Provide the (x, y) coordinate of the cell's center where the given text is located.  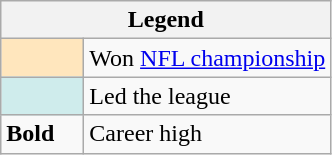
Legend (166, 20)
Won NFL championship (208, 58)
Bold (42, 134)
Career high (208, 134)
Led the league (208, 96)
